Pinpoint the cell where the given text exists, returning its [X, Y] midpoint coordinate. 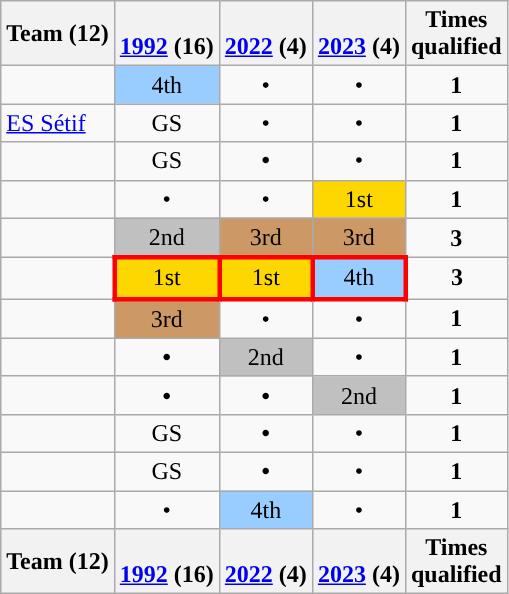
ES Sétif [58, 123]
